From the cell containing the given text, extract its center point as [X, Y] coordinate. 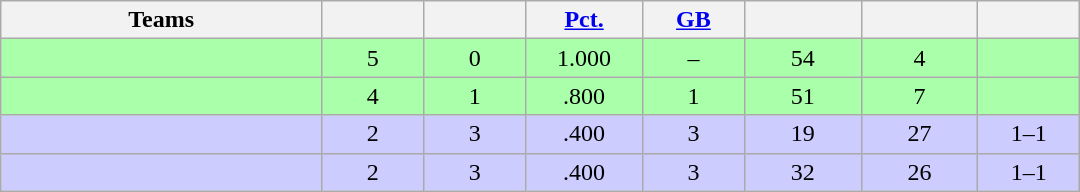
19 [802, 134]
Teams [162, 20]
– [693, 58]
7 [920, 96]
Pct. [584, 20]
GB [693, 20]
5 [373, 58]
54 [802, 58]
26 [920, 172]
1.000 [584, 58]
32 [802, 172]
51 [802, 96]
.800 [584, 96]
0 [475, 58]
27 [920, 134]
